Provide the (X, Y) coordinate of the cell's center where the given text is located.  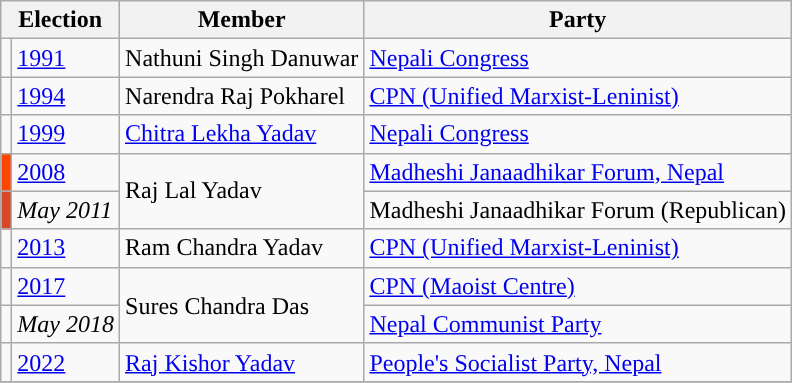
Sures Chandra Das (242, 305)
1991 (66, 58)
Madheshi Janaadhikar Forum, Nepal (578, 172)
Raj Kishor Yadav (242, 362)
Chitra Lekha Yadav (242, 134)
Madheshi Janaadhikar Forum (Republican) (578, 210)
Raj Lal Yadav (242, 191)
1999 (66, 134)
2017 (66, 286)
CPN (Maoist Centre) (578, 286)
Narendra Raj Pokharel (242, 96)
May 2011 (66, 210)
1994 (66, 96)
Nathuni Singh Danuwar (242, 58)
Member (242, 20)
2008 (66, 172)
2022 (66, 362)
Nepal Communist Party (578, 324)
Election (60, 20)
Party (578, 20)
May 2018 (66, 324)
Ram Chandra Yadav (242, 248)
People's Socialist Party, Nepal (578, 362)
2013 (66, 248)
